Locate the cell with the specified text and output its (X, Y) center coordinate. 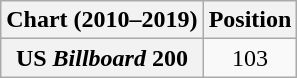
Chart (2010–2019) (102, 20)
US Billboard 200 (102, 58)
Position (250, 20)
103 (250, 58)
